For the text-containing cell, return its midpoint in (X, Y) coordinate format. 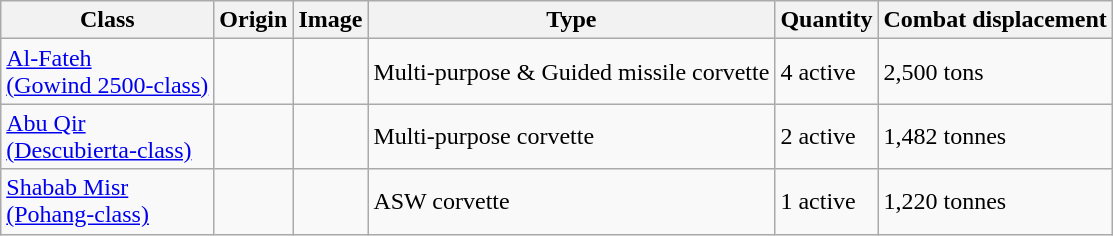
ASW corvette (572, 202)
Shabab Misr(Pohang-class) (108, 202)
Al-Fateh(Gowind 2500-class) (108, 72)
Quantity (826, 20)
2 active (826, 136)
Type (572, 20)
1 active (826, 202)
Abu Qir(Descubierta-class) (108, 136)
Origin (254, 20)
2,500 tons (995, 72)
Multi-purpose & Guided missile corvette (572, 72)
Multi-purpose corvette (572, 136)
Combat displacement (995, 20)
1,482 tonnes (995, 136)
1,220 tonnes (995, 202)
Image (330, 20)
Class (108, 20)
4 active (826, 72)
